Pinpoint the cell where the given text exists, returning its [X, Y] midpoint coordinate. 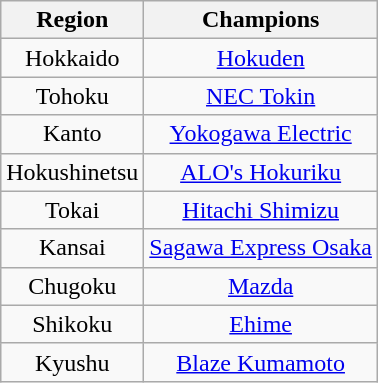
ALO's Hokuriku [261, 172]
Hokushinetsu [72, 172]
Shikoku [72, 324]
Blaze Kumamoto [261, 362]
Tohoku [72, 96]
Yokogawa Electric [261, 134]
Tokai [72, 210]
Sagawa Express Osaka [261, 248]
Kanto [72, 134]
Mazda [261, 286]
NEC Tokin [261, 96]
Region [72, 20]
Champions [261, 20]
Kyushu [72, 362]
Hokuden [261, 58]
Hokkaido [72, 58]
Kansai [72, 248]
Ehime [261, 324]
Chugoku [72, 286]
Hitachi Shimizu [261, 210]
